Return the [X, Y] coordinate for the center point of the cell that contains the specified text.  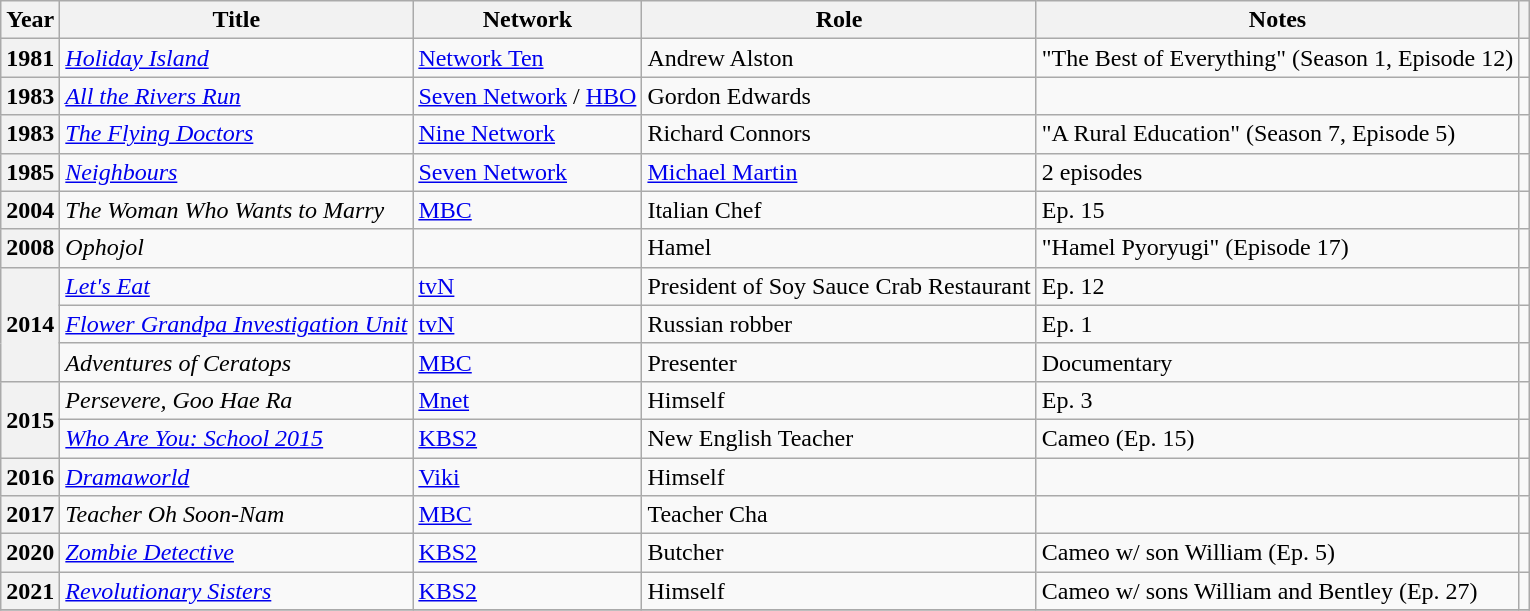
Butcher [839, 553]
Role [839, 20]
Ep. 1 [1278, 324]
Year [30, 20]
1981 [30, 58]
Ep. 3 [1278, 400]
Adventures of Ceratops [236, 362]
Gordon Edwards [839, 96]
Richard Connors [839, 134]
2016 [30, 477]
Network [528, 20]
2014 [30, 324]
Mnet [528, 400]
The Woman Who Wants to Marry [236, 210]
1985 [30, 172]
2004 [30, 210]
2021 [30, 591]
2020 [30, 553]
"The Best of Everything" (Season 1, Episode 12) [1278, 58]
Seven Network / HBO [528, 96]
All the Rivers Run [236, 96]
Ep. 12 [1278, 286]
Network Ten [528, 58]
Notes [1278, 20]
Italian Chef [839, 210]
Persevere, Goo Hae Ra [236, 400]
Holiday Island [236, 58]
Cameo w/ son William (Ep. 5) [1278, 553]
2008 [30, 248]
President of Soy Sauce Crab Restaurant [839, 286]
Documentary [1278, 362]
The Flying Doctors [236, 134]
Teacher Cha [839, 515]
Zombie Detective [236, 553]
Neighbours [236, 172]
"A Rural Education" (Season 7, Episode 5) [1278, 134]
2015 [30, 419]
Dramaworld [236, 477]
Revolutionary Sisters [236, 591]
Andrew Alston [839, 58]
Ophojol [236, 248]
Ep. 15 [1278, 210]
Cameo (Ep. 15) [1278, 438]
New English Teacher [839, 438]
Viki [528, 477]
Michael Martin [839, 172]
2017 [30, 515]
Nine Network [528, 134]
Title [236, 20]
Let's Eat [236, 286]
Presenter [839, 362]
2 episodes [1278, 172]
Teacher Oh Soon-Nam [236, 515]
Seven Network [528, 172]
Flower Grandpa Investigation Unit [236, 324]
Who Are You: School 2015 [236, 438]
"Hamel Pyoryugi" (Episode 17) [1278, 248]
Hamel [839, 248]
Cameo w/ sons William and Bentley (Ep. 27) [1278, 591]
Russian robber [839, 324]
